Return [x, y] of the center of cell containing provided text 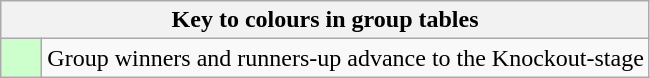
Group winners and runners-up advance to the Knockout-stage [346, 58]
Key to colours in group tables [326, 20]
